Provide the [x, y] coordinate of the cell's center where the given text is located.  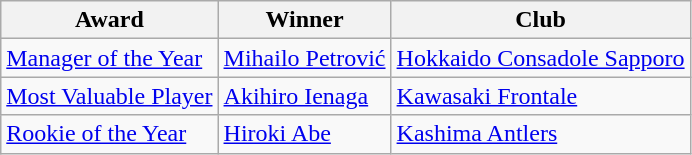
Hokkaido Consadole Sapporo [540, 58]
Most Valuable Player [110, 96]
Akihiro Ienaga [304, 96]
Rookie of the Year [110, 134]
Kashima Antlers [540, 134]
Award [110, 20]
Manager of the Year [110, 58]
Mihailo Petrović [304, 58]
Winner [304, 20]
Club [540, 20]
Kawasaki Frontale [540, 96]
Hiroki Abe [304, 134]
